Detect which cell encompasses the target text, then output its (x, y) center coordinate. 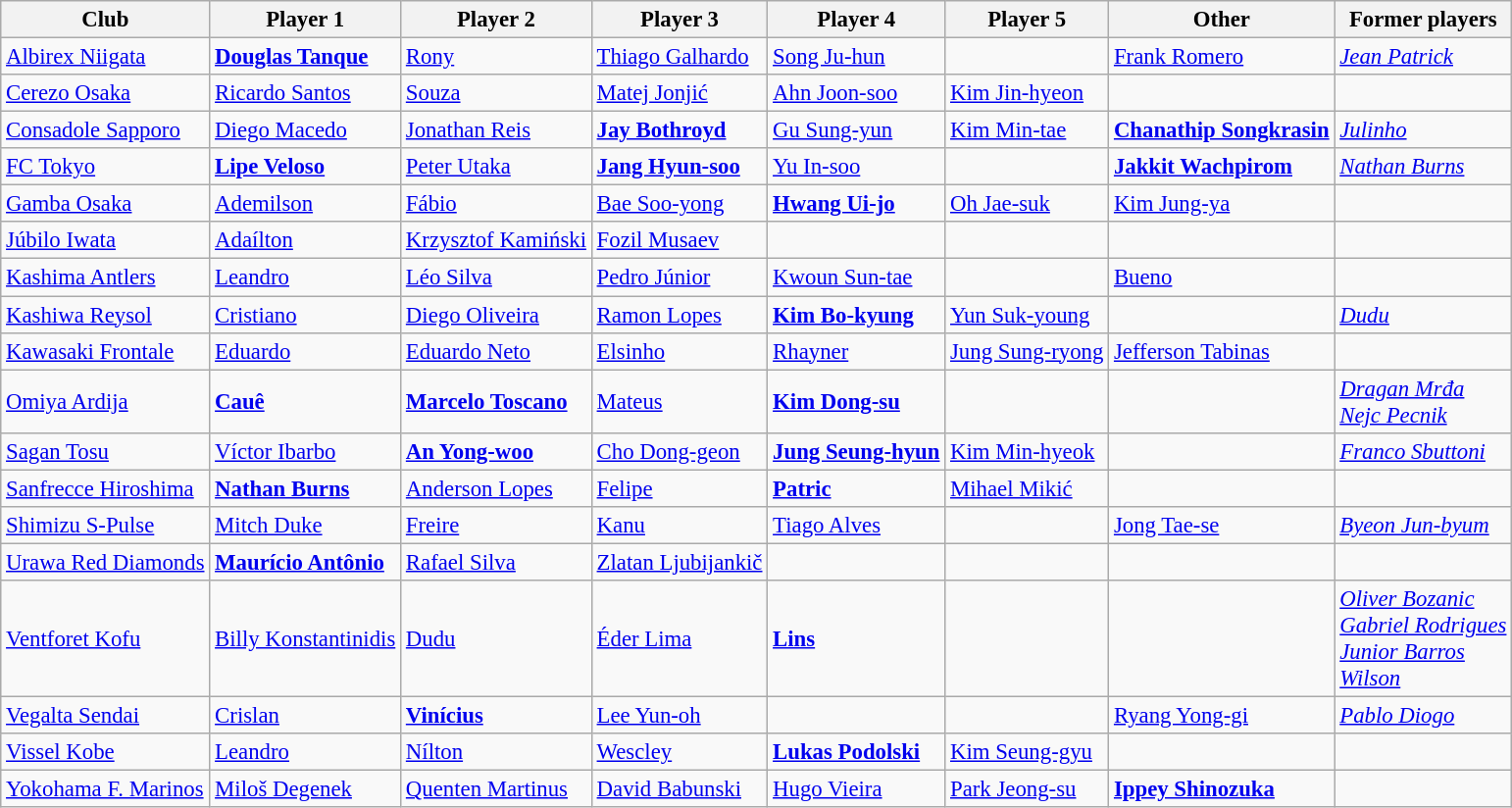
Song Ju-hun (857, 57)
Kim Seung-gyu (1028, 752)
Club (106, 20)
Julinho (1424, 130)
Mihael Mikić (1028, 488)
Rony (496, 57)
Consadole Sapporo (106, 130)
Ramon Lopes (680, 315)
Chanathip Songkrasin (1222, 130)
Player 4 (857, 20)
Pedro Júnior (680, 278)
Felipe (680, 488)
Douglas Tanque (306, 57)
Kashiwa Reysol (106, 315)
Ademilson (306, 204)
Cerezo Osaka (106, 93)
Cristiano (306, 315)
Gu Sung-yun (857, 130)
Hwang Ui-jo (857, 204)
Yu In-soo (857, 167)
Billy Konstantinidis (306, 639)
Anderson Lopes (496, 488)
Player 5 (1028, 20)
Jung Sung-ryong (1028, 351)
Marcelo Toscano (496, 402)
Nílton (496, 752)
Jakkit Wachpirom (1222, 167)
Gamba Osaka (106, 204)
Other (1222, 20)
Rafael Silva (496, 562)
Jean Patrick (1424, 57)
Hugo Vieira (857, 789)
Tiago Alves (857, 526)
Ventforet Kofu (106, 639)
Rhayner (857, 351)
Cho Dong-geon (680, 451)
Diego Oliveira (496, 315)
Urawa Red Diamonds (106, 562)
Byeon Jun-byum (1424, 526)
Kim Bo-kyung (857, 315)
Jong Tae-se (1222, 526)
Víctor Ibarbo (306, 451)
FC Tokyo (106, 167)
Jonathan Reis (496, 130)
Wescley (680, 752)
Vegalta Sendai (106, 715)
Kawasaki Frontale (106, 351)
Kim Dong-su (857, 402)
Mitch Duke (306, 526)
Oliver Bozanic Gabriel Rodrigues Junior Barros Wilson (1424, 639)
Former players (1424, 20)
Maurício Antônio (306, 562)
Patric (857, 488)
Lipe Veloso (306, 167)
Omiya Ardija (106, 402)
Franco Sbuttoni (1424, 451)
Diego Macedo (306, 130)
David Babunski (680, 789)
Pablo Diogo (1424, 715)
Vinícius (496, 715)
Zlatan Ljubijankič (680, 562)
Player 2 (496, 20)
Souza (496, 93)
Kwoun Sun-tae (857, 278)
Júbilo Iwata (106, 240)
Miloš Degenek (306, 789)
Adaílton (306, 240)
Lins (857, 639)
Krzysztof Kamiński (496, 240)
Shimizu S-Pulse (106, 526)
Frank Romero (1222, 57)
Éder Lima (680, 639)
Eduardo Neto (496, 351)
Sanfrecce Hiroshima (106, 488)
Fábio (496, 204)
Freire (496, 526)
Sagan Tosu (106, 451)
Elsinho (680, 351)
Ahn Joon-soo (857, 93)
Kim Jin-hyeon (1028, 93)
Vissel Kobe (106, 752)
Yun Suk-young (1028, 315)
Jang Hyun-soo (680, 167)
Quenten Martinus (496, 789)
Cauê (306, 402)
Fozil Musaev (680, 240)
Kim Min-tae (1028, 130)
Crislan (306, 715)
Bueno (1222, 278)
Ryang Yong-gi (1222, 715)
Léo Silva (496, 278)
Yokohama F. Marinos (106, 789)
Park Jeong-su (1028, 789)
Ricardo Santos (306, 93)
Peter Utaka (496, 167)
Matej Jonjić (680, 93)
Kanu (680, 526)
Lee Yun-oh (680, 715)
Bae Soo-yong (680, 204)
Ippey Shinozuka (1222, 789)
Kashima Antlers (106, 278)
Dragan Mrđa Nejc Pecnik (1424, 402)
Eduardo (306, 351)
Lukas Podolski (857, 752)
Albirex Niigata (106, 57)
Kim Min-hyeok (1028, 451)
Player 1 (306, 20)
Kim Jung-ya (1222, 204)
Thiago Galhardo (680, 57)
Jung Seung-hyun (857, 451)
Player 3 (680, 20)
Jay Bothroyd (680, 130)
Oh Jae-suk (1028, 204)
Mateus (680, 402)
An Yong-woo (496, 451)
Jefferson Tabinas (1222, 351)
